For the text-containing cell, return its midpoint in [X, Y] coordinate format. 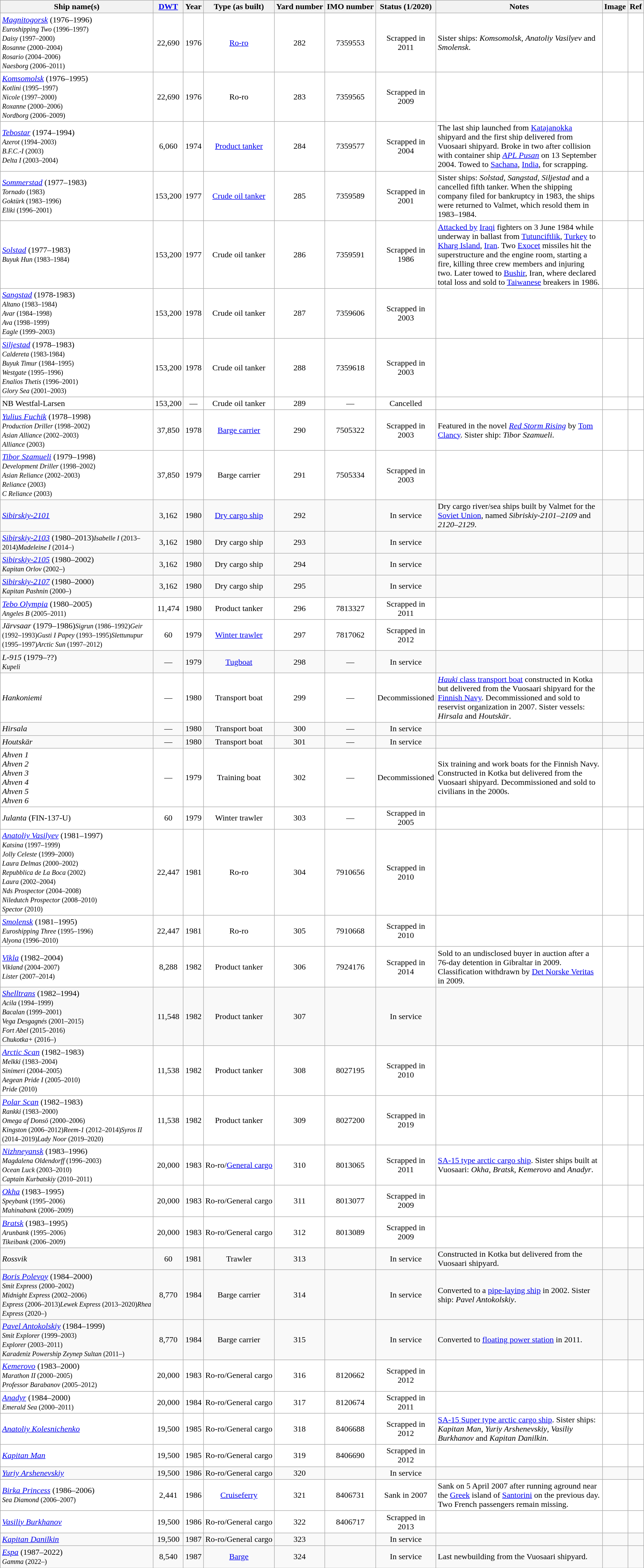
8,540 [168, 1557]
7359591 [351, 255]
7910668 [351, 931]
315 [300, 1340]
6,060 [168, 146]
296 [300, 608]
Year [194, 7]
1974 [194, 146]
DWT [168, 7]
Hirsala [77, 729]
Bratsk (1983–1995) Arunbank (1995–2006) Tikeibank (2006–2009) [77, 1232]
286 [300, 255]
NB Westfal-Larsen [77, 403]
Dry cargo river/sea ships built by Valmet for the Soviet Union, named Sibriskiy-2101–2109 and 2120–2129. [519, 515]
Image [615, 7]
Type (as built) [239, 7]
7359565 [351, 97]
Vikla (1982–2004)Vikland (2004–2007)Lister (2007–2014) [77, 967]
324 [300, 1557]
Boris Polevoy (1984–2000)Smit Express (2000–2002)Midnight Express (2002–2006)Express (2006–2013)Lewek Express (2013–2020)Rhea Express (2020–) [77, 1295]
Tibor Szamueli (1979–1998)Development Driller (1998–2002)Asian Reliance (2002–2003)Reliance (2003)C Reliance (2003) [77, 475]
Pavel Antokolskiy (1984–1999)Smit Explorer (1999–2003)Explorer (2003–2011)Karadeniz Powership Zeynep Sultan (2011–) [77, 1340]
Sangstad (1978-1983)Altano (1983–1984)Avar (1984–1998)Ava (1998–1999)Eagle (1999–2003) [77, 313]
288 [300, 367]
284 [300, 146]
314 [300, 1295]
8013089 [351, 1232]
283 [300, 97]
Sibirskiy-2103 (1980–2013)Isabelle I (2013–2014)Madeleine I (2014–) [77, 542]
291 [300, 475]
289 [300, 403]
Sibirskiy-2107 (1980–2000)Kapitan Pashnin (2000–) [77, 587]
11,474 [168, 608]
Converted to floating power station in 2011. [519, 1340]
310 [300, 1165]
Scrapped in 2019 [406, 1120]
8,288 [168, 967]
Scrapped in 2014 [406, 967]
Scrapped in 2005 [406, 818]
Yuriy Arshenevskiy [77, 1473]
316 [300, 1376]
318 [300, 1429]
7505322 [351, 430]
302 [300, 777]
7359589 [351, 196]
Rossvik [77, 1259]
7924176 [351, 967]
Ref [636, 7]
Espa (1987–2022)Gamma (2022–) [77, 1557]
282 [300, 43]
Shelltrans (1982–1994)Acila (1994–1999)Bacalan (1999–2001)Vega Desgagnés (2001–2015)Fort Abel (2015–2016)Chukotka+ (2016–) [77, 1016]
293 [300, 542]
Scrapped in 2013 [406, 1521]
305 [300, 931]
Sommerstad (1977–1983)Tornado (1983)Goktürk (1983–1996)Eliki (1996–2001) [77, 196]
Sibirskiy-2105 (1980–2002)Kapitan Orlov (2002–) [77, 564]
Cancelled [406, 403]
Scrapped in 2004 [406, 146]
8027195 [351, 1070]
287 [300, 313]
7359577 [351, 146]
299 [300, 698]
Smolensk (1981–1995)Euroshipping Three (1995–1996)Alyona (1996–2010) [77, 931]
8120662 [351, 1376]
300 [300, 729]
Training boat [239, 777]
Trawler [239, 1259]
Sold to an undisclosed buyer in auction after a 76-day detention in Gibraltar in 2009. Classification withdrawn by Det Norske Veritas in 2009. [519, 967]
Komsomolsk (1976–1995)Kotlini (1995–1997)Nicole (1997–2000)Roxanne (2000–2006)Nordborg (2006–2009) [77, 97]
Notes [519, 7]
8120674 [351, 1402]
Kapitan Danilkin [77, 1539]
Barge [239, 1557]
Sister ships: Komsomolsk, Anatoliy Vasilyev and Smolensk. [519, 43]
Sibirskiy-2101 [77, 515]
307 [300, 1016]
Okha (1983–1995) Speybank (1995–2006) Mahinabank (2006–2009) [77, 1201]
Status (1/2020) [406, 7]
Tebo Olympia (1980–2005)Angeles B (2005–2011) [77, 608]
312 [300, 1232]
308 [300, 1070]
303 [300, 818]
8013065 [351, 1165]
317 [300, 1402]
IMO number [351, 7]
11,548 [168, 1016]
Birka Princess (1986–2006)Sea Diamond (2006–2007) [77, 1495]
285 [300, 196]
Tugboat [239, 662]
8406717 [351, 1521]
306 [300, 967]
321 [300, 1495]
Houtskär [77, 742]
Polar Scan (1982–1983)Rankki (1983–2000)Omega af Donsö (2000–2006)Kingston (2006–2012)Reem-1 (2012–2014)Syros II (2014–2019)Lady Noor (2019–2020) [77, 1120]
Constructed in Kotka but delivered from the Vuosaari shipyard. [519, 1259]
7359618 [351, 367]
8013077 [351, 1201]
Scrapped in 2001 [406, 196]
Kapitan Man [77, 1456]
7817062 [351, 635]
Yulius Fuchik (1978–1998)Production Driller (1998–2002)Asian Alliance (2002–2003)Alliance (2003) [77, 430]
Scrapped in 1986 [406, 255]
2,441 [168, 1495]
323 [300, 1539]
Cruiseferry [239, 1495]
320 [300, 1473]
Sank in 2007 [406, 1495]
301 [300, 742]
Tebostar (1974–1994)Azerot (1994–2003)B.F.C.-I (2003)Delta I (2003–2004) [77, 146]
311 [300, 1201]
Anadyr (1984–2000) Emerald Sea (2000–2011) [77, 1402]
7813327 [351, 608]
313 [300, 1259]
Siljestad (1978–1983)Caldereta (1983-1984)Buyuk Timur (1984–1995)Westgate (1995–1996)Enalios Thetis (1996–2001)Glory Sea (2001–2003) [77, 367]
7910656 [351, 872]
Solstad (1977–1983) Buyuk Hun (1983–1984) [77, 255]
7505334 [351, 475]
290 [300, 430]
8406690 [351, 1456]
Hankoniemi [77, 698]
Vasiliy Burkhanov [77, 1521]
Nizhneyansk (1983–1996)Magdalena Oldendorff (1996–2003)Ocean Luck (2003–2010) Captain Kurbatskiy (2010–2011) [77, 1165]
294 [300, 564]
Featured in the novel Red Storm Rising by Tom Clancy. Sister ship: Tibor Szamueli. [519, 430]
297 [300, 635]
319 [300, 1456]
Järvsaar (1979–1986)Sigrun (1986–1992)Geir (1992–1993)Gusti I Papey (1993–1995)Slettunupur (1995–1997)Arctic Sun (1997–2012) [77, 635]
SA-15 Super type arctic cargo ship. Sister ships: Kapitan Man, Yuriy Arshenevskiy, Vasiliy Burkhanov and Kapitan Danilkin. [519, 1429]
322 [300, 1521]
Converted to a pipe-laying ship in 2002. Sister ship: Pavel Antokolskiy. [519, 1295]
Ship name(s) [77, 7]
Yard number [300, 7]
295 [300, 587]
Magnitogorsk (1976–1996)Euroshipping Two (1996–1997)Daisy (1997–2000)Rosanne (2000–2004)Rosario (2004–2006)Naesborg (2006–2011) [77, 43]
Sank on 5 April 2007 after running aground near the Greek island of Santorini on the previous day. Two French passengers remain missing. [519, 1495]
298 [300, 662]
Last newbuilding from the Vuosaari shipyard. [519, 1557]
Arctic Scan (1982–1983)Melkki (1983–2004)Sinimeri (2004–2005)Aegean Pride I (2005–2010)Pride (2010) [77, 1070]
8027200 [351, 1120]
SA-15 type arctic cargo ship. Sister ships built at Vuosaari: Okha, Bratsk, Kemerovo and Anadyr. [519, 1165]
Julanta (FIN-137-U) [77, 818]
Kemerovo (1983–2000) Marathon II (2000–2005) Professor Barabanov (2005–2012) [77, 1376]
8406688 [351, 1429]
309 [300, 1120]
Anatoliy Kolesnichenko [77, 1429]
Ahven 1Ahven 2Ahven 3Ahven 4Ahven 5Ahven 6 [77, 777]
8406731 [351, 1495]
292 [300, 515]
304 [300, 872]
L-915 (1979–??)Kupeli [77, 662]
7359553 [351, 43]
7359606 [351, 313]
